Determine the (x, y) coordinate at the center of the cell enclosing the given text.  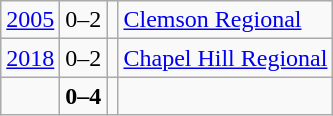
2018 (30, 58)
Clemson Regional (226, 20)
0–4 (84, 96)
Chapel Hill Regional (226, 58)
2005 (30, 20)
